Return [X, Y] of the center of cell containing provided text 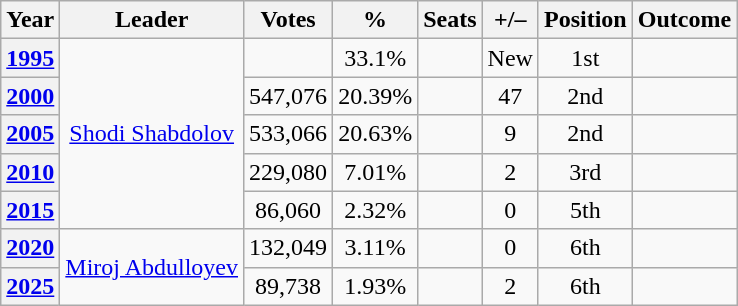
33.1% [376, 58]
1.93% [376, 286]
New [510, 58]
Shodi Shabdolov [152, 134]
1st [585, 58]
Votes [288, 20]
3rd [585, 172]
5th [585, 210]
20.63% [376, 134]
132,049 [288, 248]
2010 [30, 172]
7.01% [376, 172]
Leader [152, 20]
Position [585, 20]
Seats [450, 20]
% [376, 20]
Year [30, 20]
2020 [30, 248]
1995 [30, 58]
47 [510, 96]
229,080 [288, 172]
2015 [30, 210]
2025 [30, 286]
2005 [30, 134]
547,076 [288, 96]
Miroj Abdulloyev [152, 267]
9 [510, 134]
20.39% [376, 96]
533,066 [288, 134]
+/– [510, 20]
89,738 [288, 286]
Outcome [684, 20]
3.11% [376, 248]
2000 [30, 96]
86,060 [288, 210]
2.32% [376, 210]
